Search for the cell housing the specified text and yield its (x, y) center coordinate. 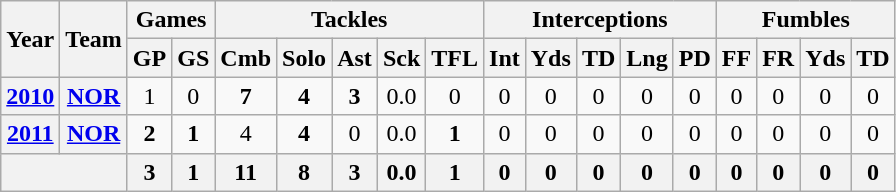
Fumbles (806, 20)
Team (94, 39)
2011 (30, 134)
Year (30, 39)
PD (694, 58)
TFL (455, 58)
Lng (647, 58)
2010 (30, 96)
Ast (355, 58)
Solo (304, 58)
11 (246, 172)
GS (194, 58)
7 (246, 96)
Cmb (246, 58)
8 (304, 172)
FF (736, 58)
FR (778, 58)
GP (149, 58)
Games (170, 20)
Interceptions (600, 20)
Sck (401, 58)
2 (149, 134)
Tackles (350, 20)
Int (505, 58)
